Find where the given text appears and provide that cell's center as [X, Y] coordinate. 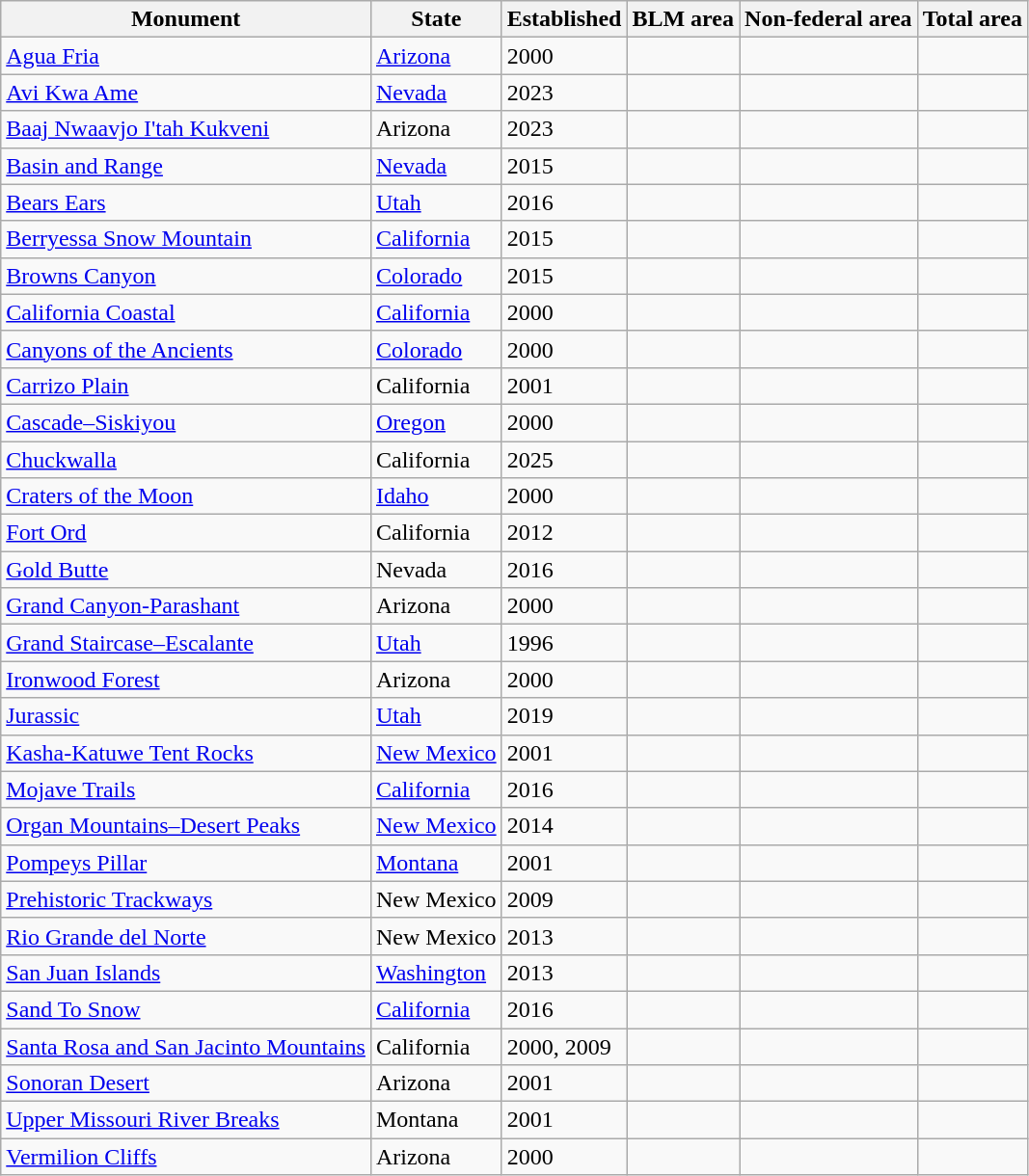
Oregon [436, 422]
Sonoran Desert [186, 1083]
Canyons of the Ancients [186, 349]
BLM area [683, 19]
San Juan Islands [186, 973]
2000, 2009 [564, 1046]
Berryessa Snow Mountain [186, 239]
Basin and Range [186, 166]
Bears Ears [186, 202]
Grand Canyon-Parashant [186, 606]
California Coastal [186, 312]
Total area [972, 19]
Fort Ord [186, 533]
Non-federal area [829, 19]
Monument [186, 19]
2014 [564, 826]
Baaj Nwaavjo I'tah Kukveni [186, 129]
Idaho [436, 496]
Sand To Snow [186, 1009]
Avi Kwa Ame [186, 93]
Santa Rosa and San Jacinto Mountains [186, 1046]
Kasha-Katuwe Tent Rocks [186, 753]
Organ Mountains–Desert Peaks [186, 826]
2012 [564, 533]
Chuckwalla [186, 460]
Agua Fria [186, 56]
Rio Grande del Norte [186, 936]
Grand Staircase–Escalante [186, 643]
Washington [436, 973]
2009 [564, 899]
Established [564, 19]
1996 [564, 643]
Carrizo Plain [186, 386]
Gold Butte [186, 570]
Browns Canyon [186, 276]
Craters of the Moon [186, 496]
Prehistoric Trackways [186, 899]
Vermilion Cliffs [186, 1157]
Jurassic [186, 716]
Pompeys Pillar [186, 863]
Upper Missouri River Breaks [186, 1120]
2025 [564, 460]
Cascade–Siskiyou [186, 422]
Ironwood Forest [186, 680]
Mojave Trails [186, 789]
2019 [564, 716]
State [436, 19]
